Output the [X, Y] coordinate of the center of the cell containing the given text.  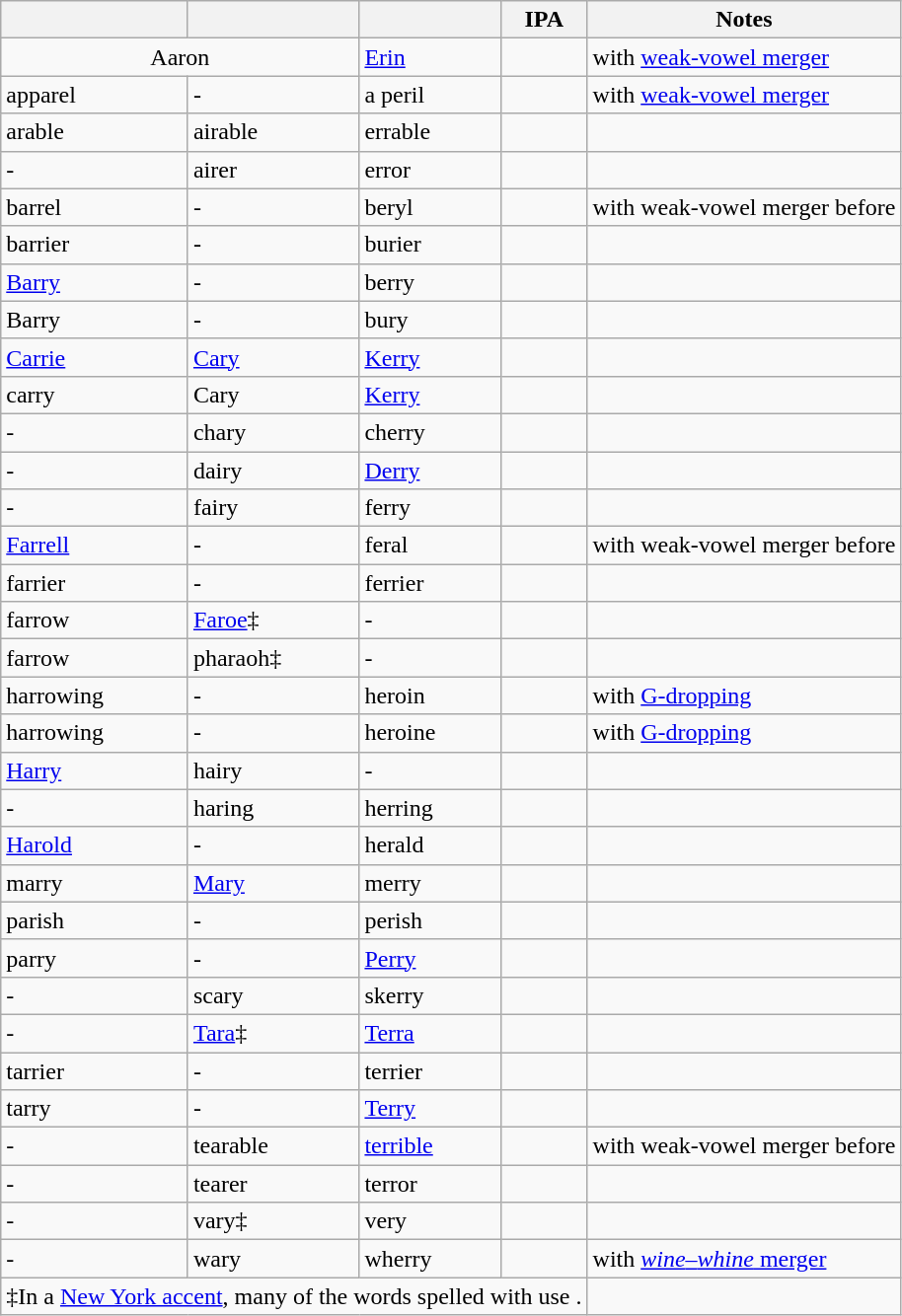
arable [95, 132]
fairy [273, 508]
Terra [430, 1033]
perish [430, 920]
wary [273, 1259]
tarry [95, 1109]
‡In a New York accent, many of the words spelled with use . [294, 1296]
errable [430, 132]
scary [273, 995]
hairy [273, 770]
Erin [430, 57]
feral [430, 546]
terrible [430, 1146]
farrier [95, 583]
ferry [430, 508]
IPA [544, 20]
very [430, 1221]
Perry [430, 958]
heroin [430, 695]
Mary [273, 883]
dairy [273, 471]
parish [95, 920]
marry [95, 883]
Faroe‡ [273, 621]
error [430, 170]
ferrier [430, 583]
Farrell [95, 546]
wherry [430, 1259]
vary‡ [273, 1221]
tearable [273, 1146]
skerry [430, 995]
beryl [430, 207]
terror [430, 1184]
carry [95, 395]
Derry [430, 471]
berry [430, 282]
cherry [430, 432]
airable [273, 132]
Harold [95, 845]
with wine–whine merger [744, 1259]
a peril [430, 95]
parry [95, 958]
Tara‡ [273, 1033]
burier [430, 245]
tarrier [95, 1070]
bury [430, 320]
Harry [95, 770]
apparel [95, 95]
Carrie [95, 357]
Terry [430, 1109]
tearer [273, 1184]
Aaron [180, 57]
barrier [95, 245]
haring [273, 808]
pharaoh‡ [273, 658]
heroine [430, 733]
chary [273, 432]
Notes [744, 20]
herring [430, 808]
terrier [430, 1070]
barrel [95, 207]
merry [430, 883]
herald [430, 845]
airer [273, 170]
